Return [X, Y] of the center of cell containing provided text 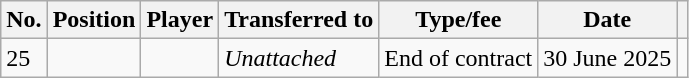
30 June 2025 [608, 58]
Position [94, 20]
Type/fee [458, 20]
No. [24, 20]
Player [180, 20]
Date [608, 20]
Unattached [299, 58]
End of contract [458, 58]
25 [24, 58]
Transferred to [299, 20]
